Return the [X, Y] coordinate for the center point of the cell that contains the specified text.  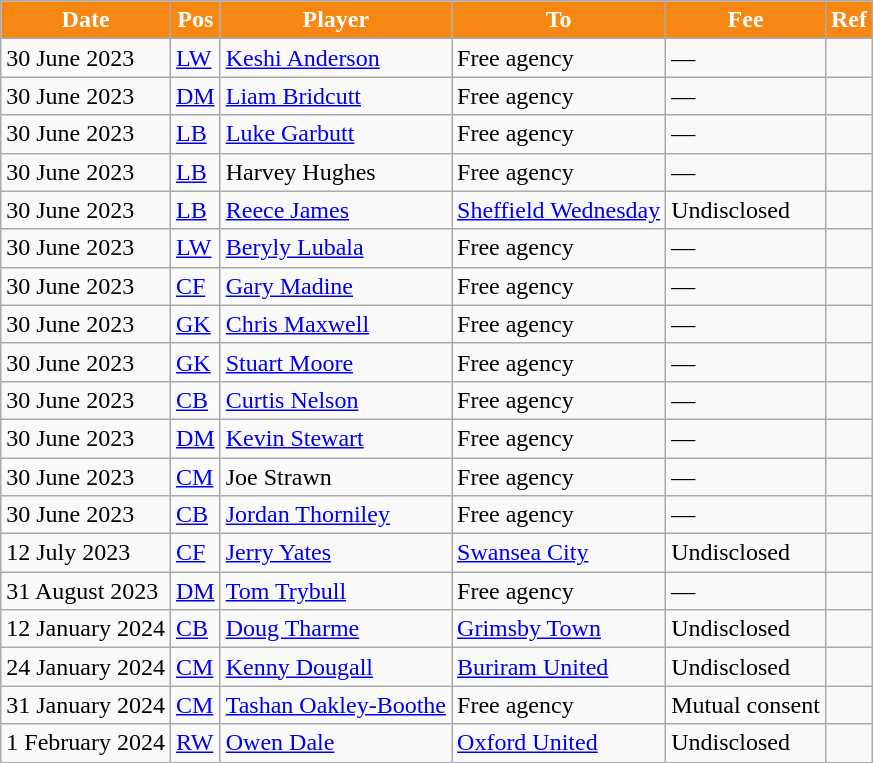
Keshi Anderson [336, 58]
Sheffield Wednesday [559, 210]
Owen Dale [336, 743]
Kevin Stewart [336, 438]
Stuart Moore [336, 362]
31 January 2024 [86, 705]
24 January 2024 [86, 667]
Chris Maxwell [336, 324]
12 July 2023 [86, 553]
Swansea City [559, 553]
Harvey Hughes [336, 172]
31 August 2023 [86, 591]
RW [195, 743]
To [559, 20]
1 February 2024 [86, 743]
Reece James [336, 210]
Jerry Yates [336, 553]
Tashan Oakley-Boothe [336, 705]
Luke Garbutt [336, 134]
Kenny Dougall [336, 667]
Gary Madine [336, 286]
Joe Strawn [336, 477]
12 January 2024 [86, 629]
Date [86, 20]
Buriram United [559, 667]
Beryly Lubala [336, 248]
Doug Tharme [336, 629]
Liam Bridcutt [336, 96]
Player [336, 20]
Tom Trybull [336, 591]
Curtis Nelson [336, 400]
Oxford United [559, 743]
Mutual consent [746, 705]
Grimsby Town [559, 629]
Jordan Thorniley [336, 515]
Ref [848, 20]
Pos [195, 20]
Fee [746, 20]
